Scan for the cell matching the given text and deliver its [X, Y] coordinate at center. 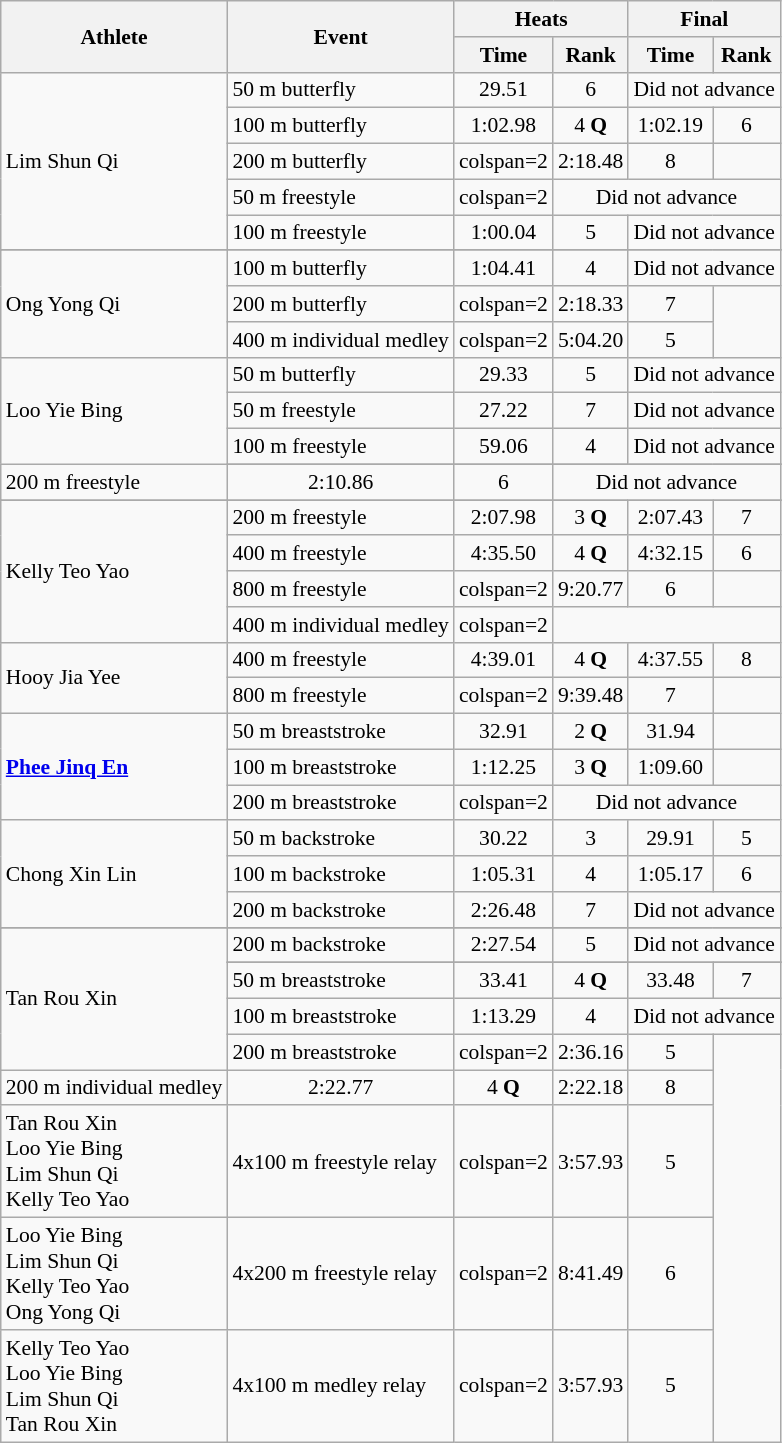
2:10.86 [340, 482]
31.94 [670, 732]
4:35.50 [504, 554]
29.51 [504, 90]
Lim Shun Qi [114, 161]
4x100 m freestyle relay [340, 1162]
1:00.04 [504, 233]
4:37.55 [670, 660]
1:04.41 [504, 269]
32.91 [504, 732]
1:05.17 [670, 874]
Event [340, 36]
Athlete [114, 36]
29.33 [504, 375]
1:12.25 [504, 767]
2:18.48 [590, 162]
2:27.54 [504, 945]
Final [704, 19]
2:22.77 [340, 1088]
2:07.98 [504, 518]
Tan Rou Xin [114, 998]
200 m individual medley [114, 1088]
59.06 [504, 447]
Tan Rou XinLoo Yie BingLim Shun QiKelly Teo Yao [114, 1162]
30.22 [504, 839]
5:04.20 [590, 340]
33.41 [504, 981]
1:09.60 [670, 767]
9:20.77 [590, 589]
50 m backstroke [340, 839]
Loo Yie BingLim Shun QiKelly Teo YaoOng Yong Qi [114, 1274]
2:07.43 [670, 518]
Kelly Teo YaoLoo Yie BingLim Shun QiTan Rou Xin [114, 1386]
1:13.29 [504, 1017]
Phee Jinq En [114, 768]
Kelly Teo Yao [114, 571]
Ong Yong Qi [114, 304]
4x200 m freestyle relay [340, 1274]
Loo Yie Bing [114, 410]
100 m backstroke [340, 874]
1:02.98 [504, 126]
1:02.19 [670, 126]
27.22 [504, 411]
2:36.16 [590, 1052]
Heats [542, 19]
2:26.48 [504, 910]
2 Q [590, 732]
29.91 [670, 839]
9:39.48 [590, 696]
4:39.01 [504, 660]
4:32.15 [670, 554]
3 [590, 839]
8:41.49 [590, 1274]
2:18.33 [590, 304]
4x100 m medley relay [340, 1386]
Hooy Jia Yee [114, 678]
1:05.31 [504, 874]
2:22.18 [590, 1088]
33.48 [670, 981]
Chong Xin Lin [114, 874]
